Determine the [x, y] coordinate at the center of the cell enclosing the given text.  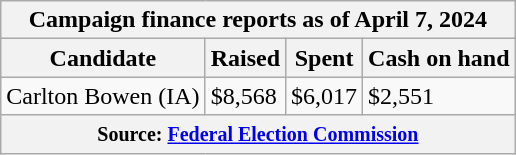
Spent [324, 58]
Cash on hand [439, 58]
Carlton Bowen (IA) [103, 96]
Campaign finance reports as of April 7, 2024 [258, 20]
$6,017 [324, 96]
$2,551 [439, 96]
Raised [245, 58]
Source: Federal Election Commission [258, 134]
$8,568 [245, 96]
Candidate [103, 58]
